Detect which cell encompasses the target text, then output its (x, y) center coordinate. 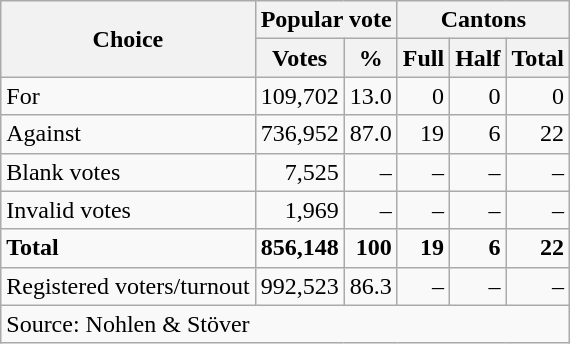
Against (128, 134)
Full (423, 58)
Votes (300, 58)
13.0 (370, 96)
Cantons (483, 20)
86.3 (370, 286)
% (370, 58)
Invalid votes (128, 210)
Half (478, 58)
109,702 (300, 96)
Source: Nohlen & Stöver (286, 324)
100 (370, 248)
Choice (128, 39)
992,523 (300, 286)
For (128, 96)
Popular vote (326, 20)
736,952 (300, 134)
Blank votes (128, 172)
7,525 (300, 172)
Registered voters/turnout (128, 286)
87.0 (370, 134)
856,148 (300, 248)
1,969 (300, 210)
